Pinpoint the cell where the given text exists, returning its (x, y) midpoint coordinate. 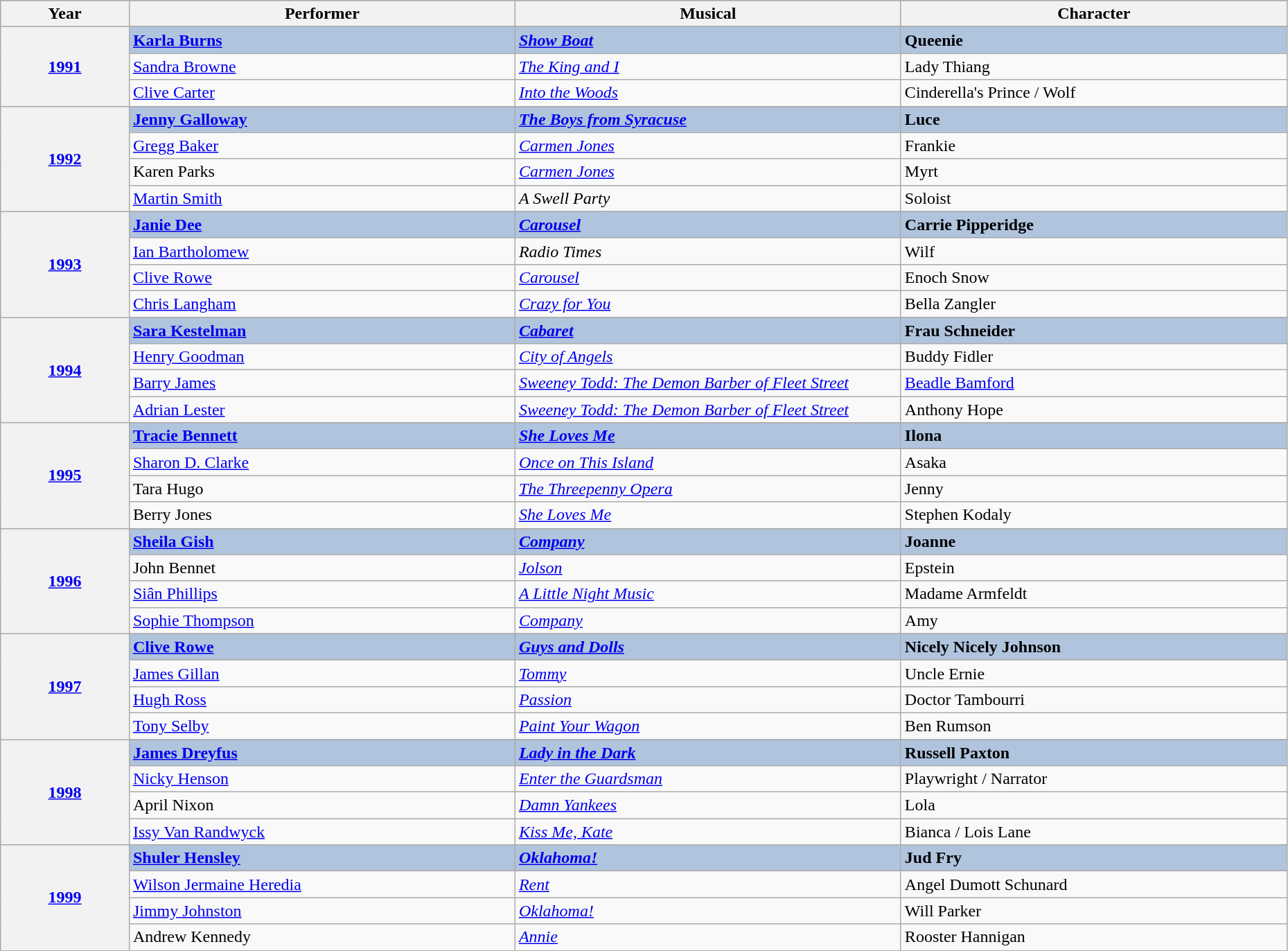
Lady Thiang (1093, 67)
Lola (1093, 805)
Bianca / Lois Lane (1093, 832)
Andrew Kennedy (321, 937)
Sara Kestelman (321, 331)
Anthony Hope (1093, 410)
Kiss Me, Kate (708, 832)
1991 (65, 67)
Show Boat (708, 40)
1993 (65, 264)
A Swell Party (708, 198)
Lady in the Dark (708, 752)
Luce (1093, 119)
Issy Van Randwyck (321, 832)
Jolson (708, 568)
Radio Times (708, 251)
Epstein (1093, 568)
Jud Fry (1093, 858)
Uncle Ernie (1093, 673)
Ben Rumson (1093, 726)
Jenny (1093, 489)
Jenny Galloway (321, 119)
James Dreyfus (321, 752)
Chris Langham (321, 304)
Angel Dumott Schunard (1093, 884)
Nicky Henson (321, 779)
Wilson Jermaine Heredia (321, 884)
Berry Jones (321, 515)
Frankie (1093, 146)
Henry Goodman (321, 357)
Gregg Baker (321, 146)
Playwright / Narrator (1093, 779)
Stephen Kodaly (1093, 515)
Into the Woods (708, 93)
Enoch Snow (1093, 277)
1997 (65, 686)
The Threepenny Opera (708, 489)
Will Parker (1093, 911)
Adrian Lester (321, 410)
Soloist (1093, 198)
Siân Phillips (321, 594)
Barry James (321, 383)
Ilona (1093, 436)
City of Angels (708, 357)
1995 (65, 475)
Karen Parks (321, 172)
Shuler Hensley (321, 858)
Sophie Thompson (321, 620)
Sharon D. Clarke (321, 462)
Rent (708, 884)
Tracie Bennett (321, 436)
Janie Dee (321, 225)
Doctor Tambourri (1093, 699)
Sandra Browne (321, 67)
Carrie Pipperidge (1093, 225)
Frau Schneider (1093, 331)
Queenie (1093, 40)
Amy (1093, 620)
Guys and Dolls (708, 647)
1999 (65, 898)
Myrt (1093, 172)
Crazy for You (708, 304)
Karla Burns (321, 40)
Year (65, 14)
James Gillan (321, 673)
Cabaret (708, 331)
The Boys from Syracuse (708, 119)
Martin Smith (321, 198)
Tony Selby (321, 726)
The King and I (708, 67)
Bella Zangler (1093, 304)
Hugh Ross (321, 699)
Damn Yankees (708, 805)
Cinderella's Prince / Wolf (1093, 93)
Asaka (1093, 462)
A Little Night Music (708, 594)
Ian Bartholomew (321, 251)
Russell Paxton (1093, 752)
Paint Your Wagon (708, 726)
Beadle Bamford (1093, 383)
Passion (708, 699)
Buddy Fidler (1093, 357)
Jimmy Johnston (321, 911)
1992 (65, 159)
Tara Hugo (321, 489)
April Nixon (321, 805)
Sheila Gish (321, 541)
Enter the Guardsman (708, 779)
1998 (65, 792)
Character (1093, 14)
Tommy (708, 673)
Wilf (1093, 251)
Nicely Nicely Johnson (1093, 647)
John Bennet (321, 568)
Rooster Hannigan (1093, 937)
Joanne (1093, 541)
Annie (708, 937)
Musical (708, 14)
1996 (65, 581)
Once on This Island (708, 462)
Clive Carter (321, 93)
1994 (65, 370)
Performer (321, 14)
Madame Armfeldt (1093, 594)
